For the text-containing cell, return its midpoint in [X, Y] coordinate format. 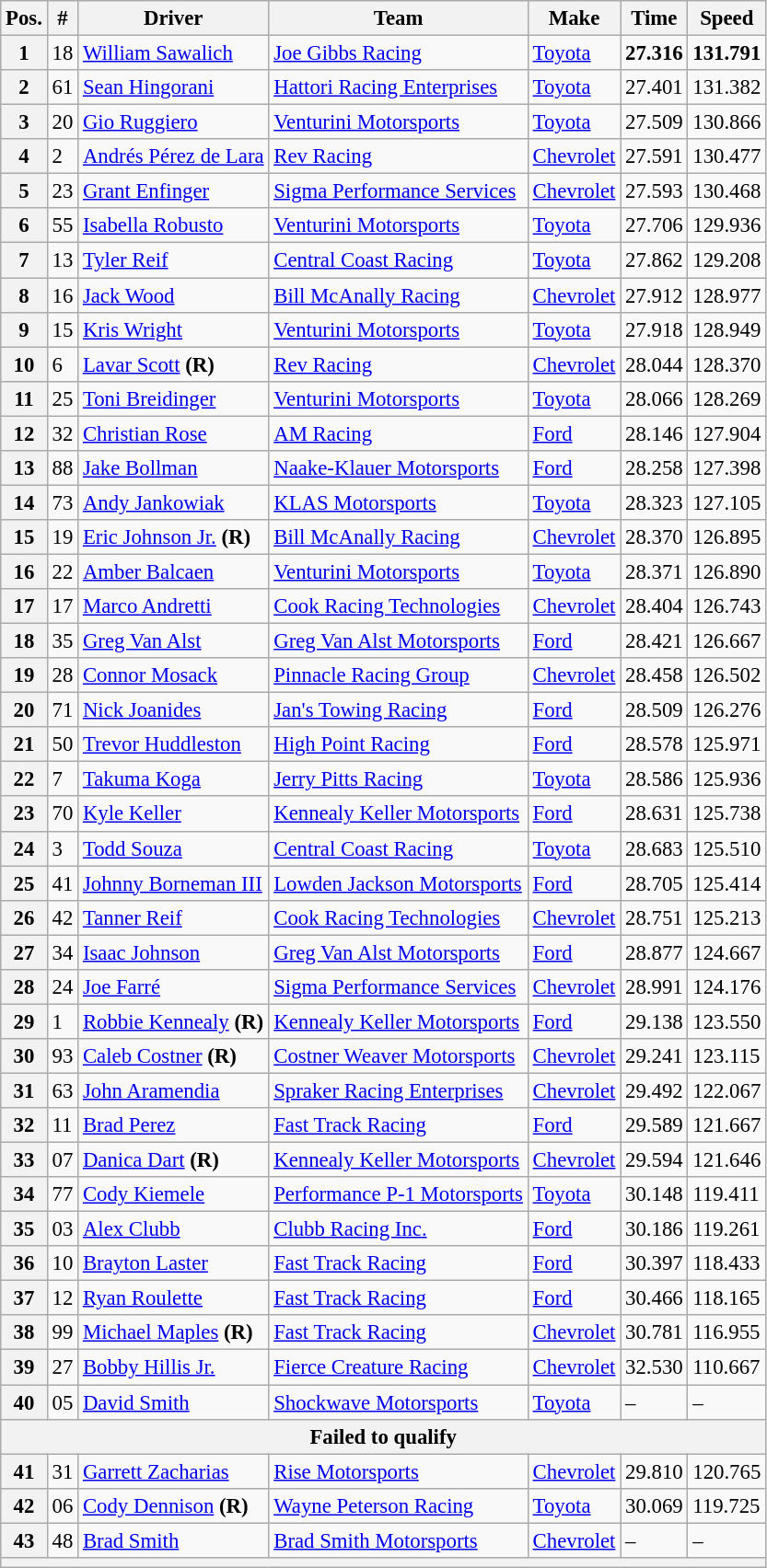
43 [24, 1540]
70 [63, 814]
126.895 [727, 537]
27.509 [654, 122]
116.955 [727, 1333]
28.631 [654, 814]
128.269 [727, 398]
99 [63, 1333]
61 [63, 87]
06 [63, 1505]
Brad Perez [173, 1125]
33 [24, 1160]
Spraker Racing Enterprises [398, 1090]
28.877 [654, 952]
126.667 [727, 641]
127.398 [727, 468]
Johnny Borneman III [173, 883]
121.667 [727, 1125]
Trevor Huddleston [173, 744]
4 [24, 156]
Michael Maples (R) [173, 1333]
Pinnacle Racing Group [398, 675]
Wayne Peterson Racing [398, 1505]
28.991 [654, 987]
30.069 [654, 1505]
27.593 [654, 191]
128.977 [727, 295]
88 [63, 468]
Lowden Jackson Motorsports [398, 883]
Make [574, 18]
Garrett Zacharias [173, 1471]
37 [24, 1298]
125.213 [727, 917]
126.743 [727, 606]
Brad Smith [173, 1540]
127.105 [727, 502]
28.044 [654, 364]
118.165 [727, 1298]
Joe Farré [173, 987]
Amber Balcaen [173, 571]
28.258 [654, 468]
123.550 [727, 1021]
131.382 [727, 87]
03 [63, 1229]
Brayton Laster [173, 1263]
27.401 [654, 87]
28.370 [654, 537]
Kris Wright [173, 329]
28.404 [654, 606]
129.936 [727, 225]
Fierce Creature Racing [398, 1367]
30.186 [654, 1229]
63 [63, 1090]
125.510 [727, 848]
Isabella Robusto [173, 225]
Nick Joanides [173, 710]
29.589 [654, 1125]
29.492 [654, 1090]
77 [63, 1194]
29.594 [654, 1160]
Toni Breidinger [173, 398]
118.433 [727, 1263]
129.208 [727, 260]
29.810 [654, 1471]
KLAS Motorsports [398, 502]
Bobby Hillis Jr. [173, 1367]
32.530 [654, 1367]
29 [24, 1021]
Cody Dennison (R) [173, 1505]
36 [24, 1263]
Christian Rose [173, 433]
27.912 [654, 295]
Brad Smith Motorsports [398, 1540]
Connor Mosack [173, 675]
125.414 [727, 883]
Performance P-1 Motorsports [398, 1194]
# [63, 18]
Driver [173, 18]
8 [24, 295]
124.667 [727, 952]
Andy Jankowiak [173, 502]
07 [63, 1160]
Greg Van Alst [173, 641]
Isaac Johnson [173, 952]
29.241 [654, 1056]
123.115 [727, 1056]
Grant Enfinger [173, 191]
119.411 [727, 1194]
High Point Racing [398, 744]
126.890 [727, 571]
93 [63, 1056]
Pos. [24, 18]
29.138 [654, 1021]
William Sawalich [173, 53]
30.466 [654, 1298]
27.591 [654, 156]
28.421 [654, 641]
Team [398, 18]
130.468 [727, 191]
Eric Johnson Jr. (R) [173, 537]
Danica Dart (R) [173, 1160]
05 [63, 1402]
120.765 [727, 1471]
Gio Ruggiero [173, 122]
38 [24, 1333]
Rise Motorsports [398, 1471]
Jake Bollman [173, 468]
121.646 [727, 1160]
125.971 [727, 744]
Kyle Keller [173, 814]
50 [63, 744]
Shockwave Motorsports [398, 1402]
27.862 [654, 260]
Alex Clubb [173, 1229]
130.477 [727, 156]
Tyler Reif [173, 260]
110.667 [727, 1367]
Todd Souza [173, 848]
128.370 [727, 364]
Naake-Klauer Motorsports [398, 468]
122.067 [727, 1090]
126.502 [727, 675]
28.683 [654, 848]
Tanner Reif [173, 917]
48 [63, 1540]
Cody Kiemele [173, 1194]
28.458 [654, 675]
27.316 [654, 53]
125.738 [727, 814]
126.276 [727, 710]
Caleb Costner (R) [173, 1056]
40 [24, 1402]
124.176 [727, 987]
Marco Andretti [173, 606]
28.066 [654, 398]
Hattori Racing Enterprises [398, 87]
Sean Hingorani [173, 87]
Failed to qualify [383, 1436]
39 [24, 1367]
28.586 [654, 779]
73 [63, 502]
28.705 [654, 883]
30.148 [654, 1194]
Ryan Roulette [173, 1298]
Robbie Kennealy (R) [173, 1021]
71 [63, 710]
28.146 [654, 433]
125.936 [727, 779]
Jan's Towing Racing [398, 710]
128.949 [727, 329]
Clubb Racing Inc. [398, 1229]
28.371 [654, 571]
119.725 [727, 1505]
5 [24, 191]
28.578 [654, 744]
Takuma Koga [173, 779]
30.781 [654, 1333]
28.751 [654, 917]
28.509 [654, 710]
Costner Weaver Motorsports [398, 1056]
John Aramendia [173, 1090]
119.261 [727, 1229]
21 [24, 744]
26 [24, 917]
Jerry Pitts Racing [398, 779]
14 [24, 502]
AM Racing [398, 433]
Speed [727, 18]
130.866 [727, 122]
Andrés Pérez de Lara [173, 156]
27.706 [654, 225]
Lavar Scott (R) [173, 364]
55 [63, 225]
9 [24, 329]
27.918 [654, 329]
Time [654, 18]
131.791 [727, 53]
David Smith [173, 1402]
30.397 [654, 1263]
127.904 [727, 433]
Joe Gibbs Racing [398, 53]
30 [24, 1056]
28.323 [654, 502]
Jack Wood [173, 295]
